For the text-containing cell, return its midpoint in [X, Y] coordinate format. 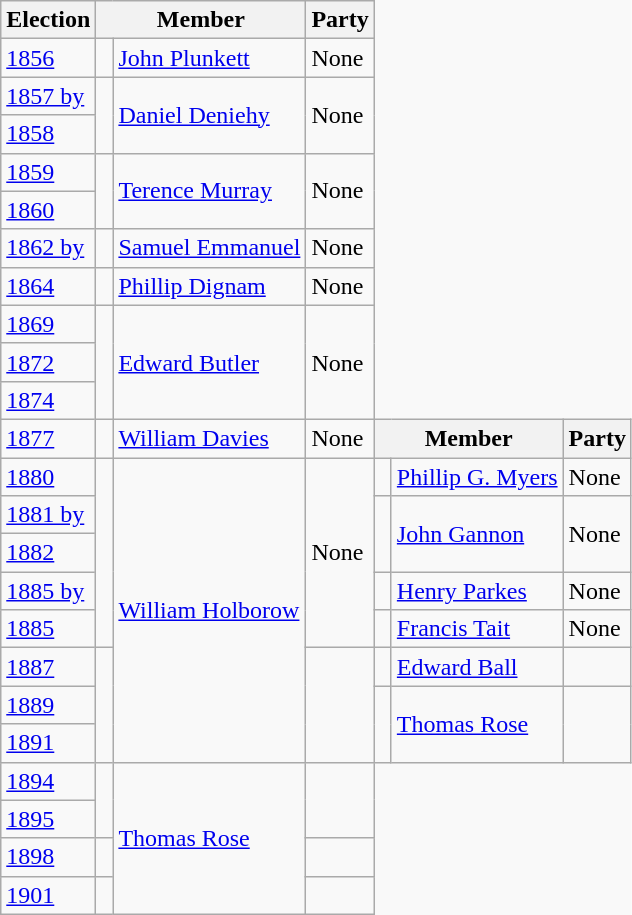
Election [48, 20]
1880 [48, 477]
1881 by [48, 515]
1891 [48, 743]
Edward Ball [477, 667]
1874 [48, 400]
Phillip G. Myers [477, 477]
1887 [48, 667]
1858 [48, 134]
1857 by [48, 96]
John Plunkett [210, 58]
1859 [48, 172]
Samuel Emmanuel [210, 248]
1885 by [48, 591]
Terence Murray [210, 191]
1877 [48, 438]
1862 by [48, 248]
1885 [48, 629]
1856 [48, 58]
1869 [48, 324]
1864 [48, 286]
William Davies [210, 438]
Francis Tait [477, 629]
Phillip Dignam [210, 286]
John Gannon [477, 534]
Daniel Deniehy [210, 115]
1860 [48, 210]
Edward Butler [210, 362]
1901 [48, 895]
William Holborow [210, 610]
1894 [48, 781]
1882 [48, 553]
1889 [48, 705]
1872 [48, 362]
Henry Parkes [477, 591]
1895 [48, 819]
1898 [48, 857]
